Capture the cell that displays the provided text and extract its [X, Y] central coordinate. 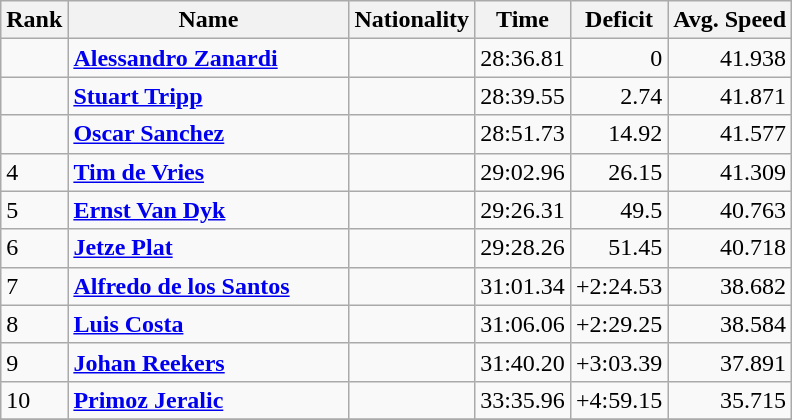
2.74 [618, 96]
Johan Reekers [208, 362]
38.682 [730, 286]
33:35.96 [523, 400]
41.577 [730, 134]
40.718 [730, 248]
26.15 [618, 172]
31:01.34 [523, 286]
Alessandro Zanardi [208, 58]
+2:24.53 [618, 286]
29:02.96 [523, 172]
Avg. Speed [730, 20]
49.5 [618, 210]
Time [523, 20]
4 [34, 172]
10 [34, 400]
9 [34, 362]
Deficit [618, 20]
14.92 [618, 134]
37.891 [730, 362]
Jetze Plat [208, 248]
Rank [34, 20]
31:06.06 [523, 324]
29:26.31 [523, 210]
Primoz Jeralic [208, 400]
41.938 [730, 58]
28:36.81 [523, 58]
29:28.26 [523, 248]
Stuart Tripp [208, 96]
31:40.20 [523, 362]
Name [208, 20]
Tim de Vries [208, 172]
Luis Costa [208, 324]
5 [34, 210]
7 [34, 286]
38.584 [730, 324]
41.871 [730, 96]
0 [618, 58]
28:51.73 [523, 134]
8 [34, 324]
35.715 [730, 400]
Nationality [412, 20]
28:39.55 [523, 96]
+4:59.15 [618, 400]
41.309 [730, 172]
6 [34, 248]
51.45 [618, 248]
Alfredo de los Santos [208, 286]
+3:03.39 [618, 362]
40.763 [730, 210]
Oscar Sanchez [208, 134]
+2:29.25 [618, 324]
Ernst Van Dyk [208, 210]
